Scan for the cell matching the given text and deliver its (X, Y) coordinate at center. 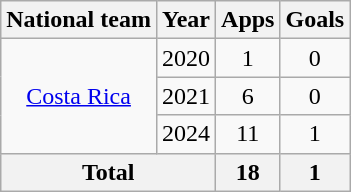
National team (79, 20)
Goals (315, 20)
Apps (248, 20)
Total (108, 172)
2021 (186, 96)
Year (186, 20)
2020 (186, 58)
Costa Rica (79, 96)
2024 (186, 134)
18 (248, 172)
11 (248, 134)
6 (248, 96)
